Return the (x, y) coordinate for the center point of the cell that contains the specified text.  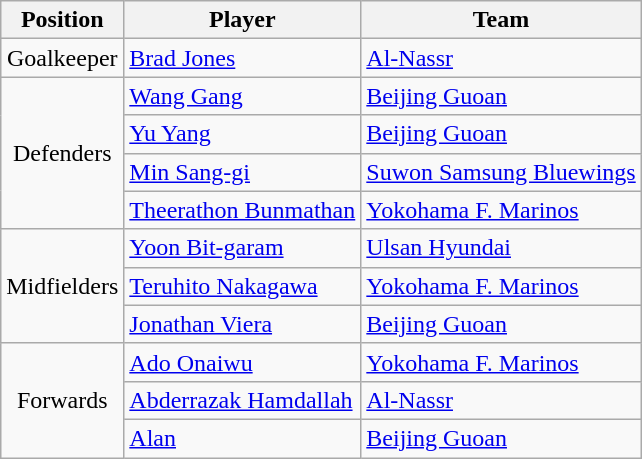
Wang Gang (242, 96)
Team (501, 20)
Theerathon Bunmathan (242, 210)
Goalkeeper (62, 58)
Suwon Samsung Bluewings (501, 172)
Yoon Bit-garam (242, 248)
Midfielders (62, 286)
Position (62, 20)
Ado Onaiwu (242, 362)
Alan (242, 438)
Yu Yang (242, 134)
Brad Jones (242, 58)
Player (242, 20)
Forwards (62, 400)
Ulsan Hyundai (501, 248)
Jonathan Viera (242, 324)
Teruhito Nakagawa (242, 286)
Abderrazak Hamdallah (242, 400)
Min Sang-gi (242, 172)
Defenders (62, 153)
